For the text-containing cell, return its midpoint in (X, Y) coordinate format. 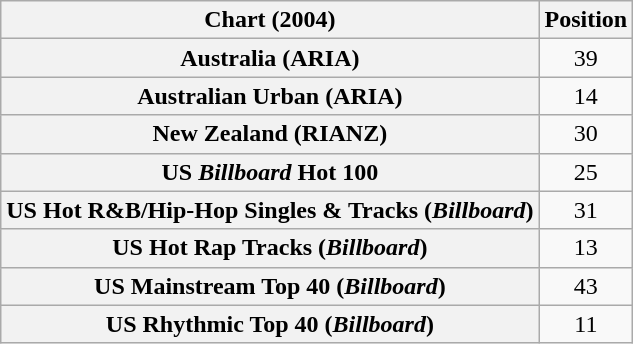
30 (586, 134)
Position (586, 20)
US Hot Rap Tracks (Billboard) (270, 248)
25 (586, 172)
US Billboard Hot 100 (270, 172)
US Hot R&B/Hip-Hop Singles & Tracks (Billboard) (270, 210)
US Mainstream Top 40 (Billboard) (270, 286)
39 (586, 58)
Australian Urban (ARIA) (270, 96)
43 (586, 286)
14 (586, 96)
Chart (2004) (270, 20)
31 (586, 210)
US Rhythmic Top 40 (Billboard) (270, 324)
Australia (ARIA) (270, 58)
11 (586, 324)
New Zealand (RIANZ) (270, 134)
13 (586, 248)
